Provide the (X, Y) coordinate of the cell's center where the given text is located.  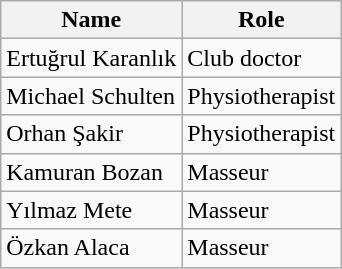
Özkan Alaca (92, 248)
Club doctor (262, 58)
Name (92, 20)
Orhan Şakir (92, 134)
Role (262, 20)
Kamuran Bozan (92, 172)
Yılmaz Mete (92, 210)
Ertuğrul Karanlık (92, 58)
Michael Schulten (92, 96)
